Search for the cell housing the specified text and yield its (X, Y) center coordinate. 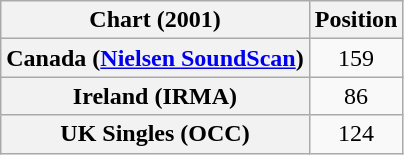
86 (356, 96)
Position (356, 20)
Chart (2001) (155, 20)
159 (356, 58)
Ireland (IRMA) (155, 96)
Canada (Nielsen SoundScan) (155, 58)
UK Singles (OCC) (155, 134)
124 (356, 134)
